Locate the cell with the specified text and output its [x, y] center coordinate. 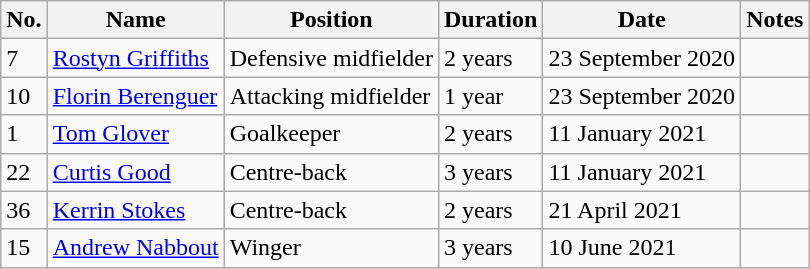
Defensive midfielder [331, 58]
36 [24, 210]
1 year [490, 96]
Tom Glover [136, 134]
10 June 2021 [642, 248]
Kerrin Stokes [136, 210]
Notes [775, 20]
No. [24, 20]
Attacking midfielder [331, 96]
22 [24, 172]
Curtis Good [136, 172]
7 [24, 58]
1 [24, 134]
Name [136, 20]
Date [642, 20]
Goalkeeper [331, 134]
21 April 2021 [642, 210]
Rostyn Griffiths [136, 58]
Position [331, 20]
Winger [331, 248]
10 [24, 96]
Andrew Nabbout [136, 248]
Duration [490, 20]
Florin Berenguer [136, 96]
15 [24, 248]
